Identify which cell holds the provided text, then report its [x, y] central coordinate. 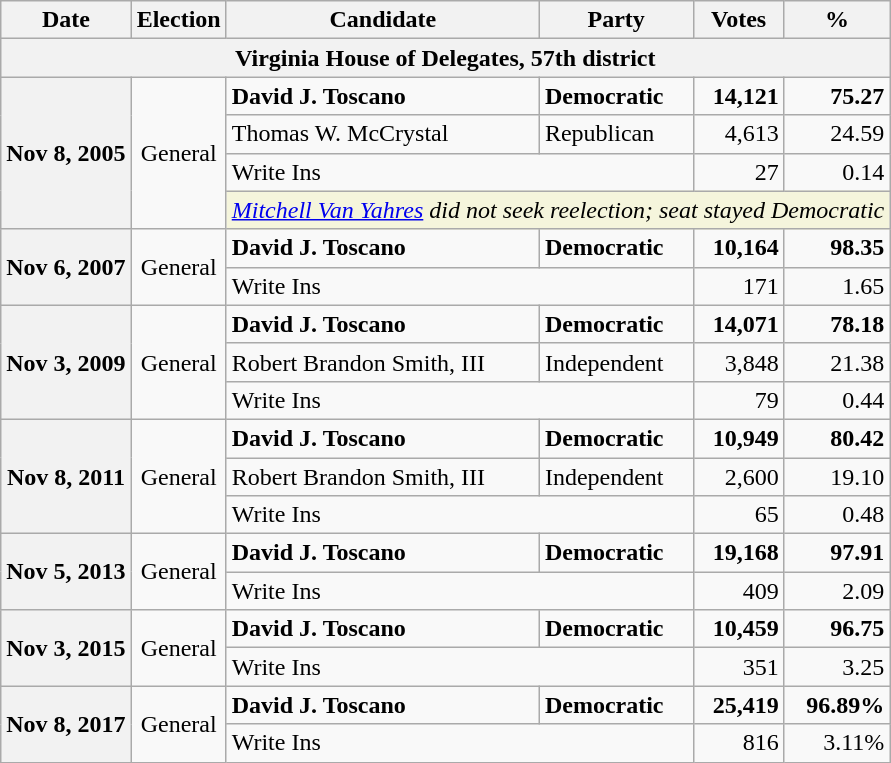
3,848 [738, 362]
80.42 [837, 438]
351 [738, 667]
25,419 [738, 705]
% [837, 20]
96.75 [837, 629]
3.11% [837, 743]
Nov 3, 2015 [66, 648]
65 [738, 515]
21.38 [837, 362]
19,168 [738, 553]
0.48 [837, 515]
97.91 [837, 553]
171 [738, 286]
79 [738, 400]
19.10 [837, 477]
10,164 [738, 248]
14,121 [738, 96]
24.59 [837, 134]
Party [616, 20]
Republican [616, 134]
Nov 8, 2005 [66, 153]
Mitchell Van Yahres did not seek reelection; seat stayed Democratic [558, 210]
816 [738, 743]
78.18 [837, 324]
Nov 8, 2011 [66, 476]
14,071 [738, 324]
Virginia House of Delegates, 57th district [446, 58]
Nov 5, 2013 [66, 572]
10,459 [738, 629]
2.09 [837, 591]
Election [178, 20]
Thomas W. McCrystal [382, 134]
Votes [738, 20]
27 [738, 172]
2,600 [738, 477]
Nov 3, 2009 [66, 362]
0.14 [837, 172]
0.44 [837, 400]
Candidate [382, 20]
409 [738, 591]
Nov 6, 2007 [66, 267]
Nov 8, 2017 [66, 724]
3.25 [837, 667]
4,613 [738, 134]
96.89% [837, 705]
75.27 [837, 96]
Date [66, 20]
1.65 [837, 286]
98.35 [837, 248]
10,949 [738, 438]
